Capture the cell that displays the provided text and extract its [x, y] central coordinate. 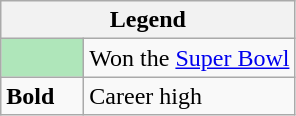
Legend [148, 20]
Won the Super Bowl [190, 58]
Bold [42, 96]
Career high [190, 96]
